Scan for the cell matching the given text and deliver its [X, Y] coordinate at center. 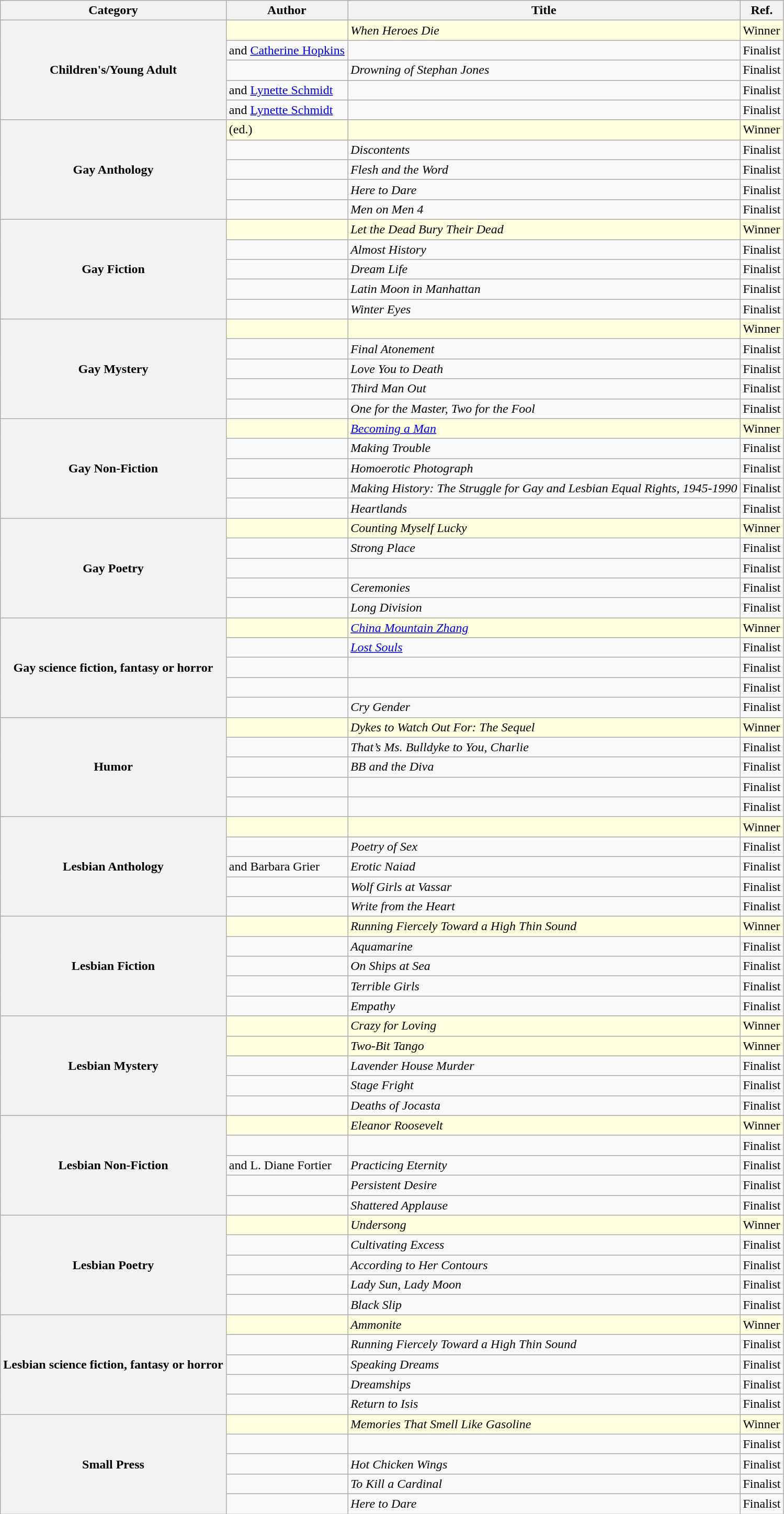
Lesbian Fiction [113, 966]
That’s Ms. Bulldyke to You, Charlie [544, 747]
Discontents [544, 150]
When Heroes Die [544, 30]
Lesbian Anthology [113, 866]
and L. Diane Fortier [287, 1165]
Final Atonement [544, 349]
Black Slip [544, 1305]
Return to Isis [544, 1404]
and Catherine Hopkins [287, 50]
Aquamarine [544, 946]
Becoming a Man [544, 428]
Gay Poetry [113, 568]
Making Trouble [544, 448]
Flesh and the Word [544, 170]
Crazy for Loving [544, 1026]
Eleanor Roosevelt [544, 1125]
Lavender House Murder [544, 1066]
Lesbian science fiction, fantasy or horror [113, 1364]
Practicing Eternity [544, 1165]
Persistent Desire [544, 1185]
On Ships at Sea [544, 966]
Humor [113, 767]
To Kill a Cardinal [544, 1484]
Gay Fiction [113, 269]
Making History: The Struggle for Gay and Lesbian Equal Rights, 1945-1990 [544, 488]
Write from the Heart [544, 907]
One for the Master, Two for the Fool [544, 409]
Two-Bit Tango [544, 1046]
Shattered Applause [544, 1205]
Dykes to Watch Out For: The Sequel [544, 727]
Cry Gender [544, 707]
Drowning of Stephan Jones [544, 70]
Terrible Girls [544, 986]
and Barbara Grier [287, 866]
(ed.) [287, 130]
Cultivating Excess [544, 1245]
Undersong [544, 1225]
Ammonite [544, 1325]
Speaking Dreams [544, 1364]
Men on Men 4 [544, 209]
Hot Chicken Wings [544, 1464]
Lesbian Poetry [113, 1265]
Poetry of Sex [544, 846]
Small Press [113, 1464]
China Mountain Zhang [544, 628]
Author [287, 10]
Dream Life [544, 269]
Wolf Girls at Vassar [544, 887]
Gay Mystery [113, 369]
Category [113, 10]
Lesbian Mystery [113, 1066]
Lesbian Non-Fiction [113, 1165]
Stage Fright [544, 1086]
Homoerotic Photograph [544, 468]
Dreamships [544, 1384]
Deaths of Jocasta [544, 1105]
Gay science fiction, fantasy or horror [113, 668]
Empathy [544, 1006]
Counting Myself Lucky [544, 528]
Almost History [544, 250]
Children's/Young Adult [113, 70]
Ceremonies [544, 588]
Title [544, 10]
Latin Moon in Manhattan [544, 289]
Ref. [762, 10]
Strong Place [544, 548]
Gay Non-Fiction [113, 468]
Winter Eyes [544, 309]
Third Man Out [544, 389]
Gay Anthology [113, 170]
Lady Sun, Lady Moon [544, 1285]
Let the Dead Bury Their Dead [544, 229]
BB and the Diva [544, 767]
Memories That Smell Like Gasoline [544, 1424]
Long Division [544, 608]
Erotic Naiad [544, 866]
Heartlands [544, 508]
Love You to Death [544, 369]
Lost Souls [544, 648]
According to Her Contours [544, 1265]
